Return (X, Y) of the center of cell containing provided text 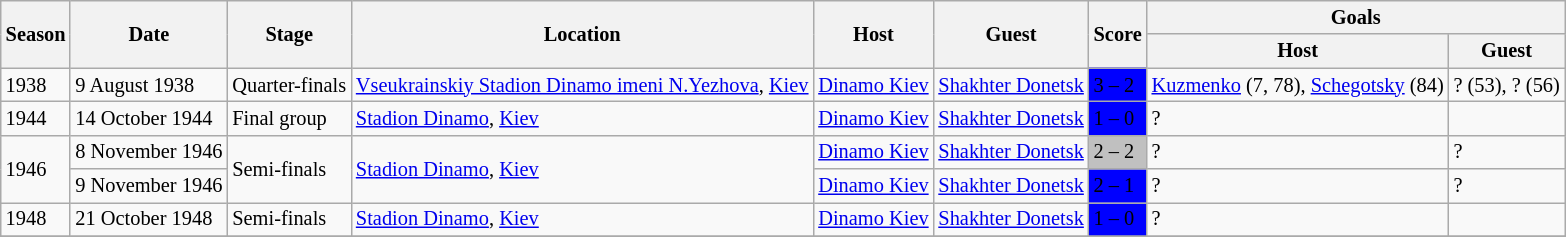
1938 (36, 85)
3 – 2 (1118, 85)
Date (148, 34)
Score (1118, 34)
2 – 1 (1118, 186)
1946 (36, 168)
9 November 1946 (148, 186)
Stage (289, 34)
Quarter-finals (289, 85)
14 October 1944 (148, 118)
? (53), ? (56) (1507, 85)
8 November 1946 (148, 152)
1948 (36, 219)
1944 (36, 118)
Kuzmenko (7, 78), Schegotsky (84) (1298, 85)
Season (36, 34)
9 August 1938 (148, 85)
Location (582, 34)
Vseukrainskiy Stadion Dinamo imeni N.Yezhova, Kiev (582, 85)
21 October 1948 (148, 219)
Goals (1356, 17)
2 – 2 (1118, 152)
Final group (289, 118)
